Locate the cell with the specified text and output its (x, y) center coordinate. 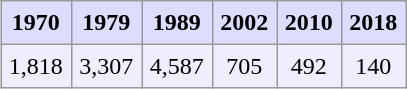
1979 (106, 23)
1970 (35, 23)
3,307 (106, 66)
140 (373, 66)
492 (308, 66)
1989 (177, 23)
705 (244, 66)
1,818 (35, 66)
4,587 (177, 66)
2018 (373, 23)
2010 (308, 23)
2002 (244, 23)
